Return the [x, y] coordinate for the center point of the cell that contains the specified text.  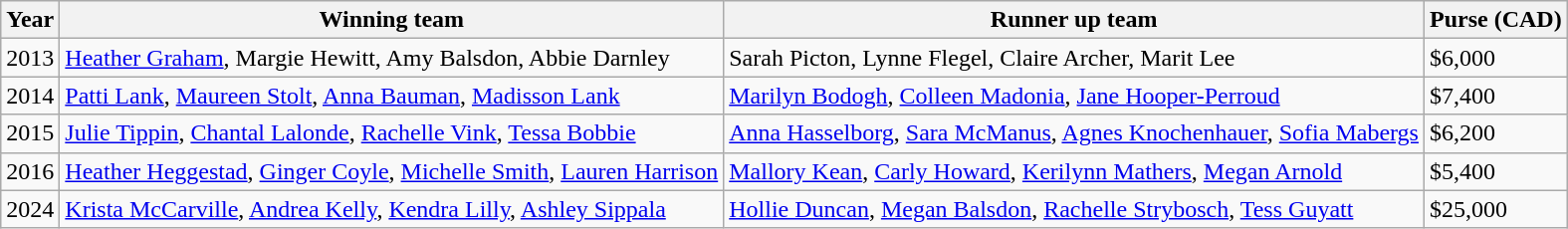
Julie Tippin, Chantal Lalonde, Rachelle Vink, Tessa Bobbie [392, 133]
$5,400 [1495, 171]
Year [30, 20]
$7,400 [1495, 96]
Runner up team [1074, 20]
2024 [30, 209]
Krista McCarville, Andrea Kelly, Kendra Lilly, Ashley Sippala [392, 209]
Anna Hasselborg, Sara McManus, Agnes Knochenhauer, Sofia Mabergs [1074, 133]
Purse (CAD) [1495, 20]
$25,000 [1495, 209]
2013 [30, 58]
Patti Lank, Maureen Stolt, Anna Bauman, Madisson Lank [392, 96]
Winning team [392, 20]
Heather Heggestad, Ginger Coyle, Michelle Smith, Lauren Harrison [392, 171]
2016 [30, 171]
2015 [30, 133]
Mallory Kean, Carly Howard, Kerilynn Mathers, Megan Arnold [1074, 171]
Hollie Duncan, Megan Balsdon, Rachelle Strybosch, Tess Guyatt [1074, 209]
2014 [30, 96]
Marilyn Bodogh, Colleen Madonia, Jane Hooper-Perroud [1074, 96]
Heather Graham, Margie Hewitt, Amy Balsdon, Abbie Darnley [392, 58]
$6,000 [1495, 58]
$6,200 [1495, 133]
Sarah Picton, Lynne Flegel, Claire Archer, Marit Lee [1074, 58]
